Return the (X, Y) coordinate for the center point of the cell that contains the specified text.  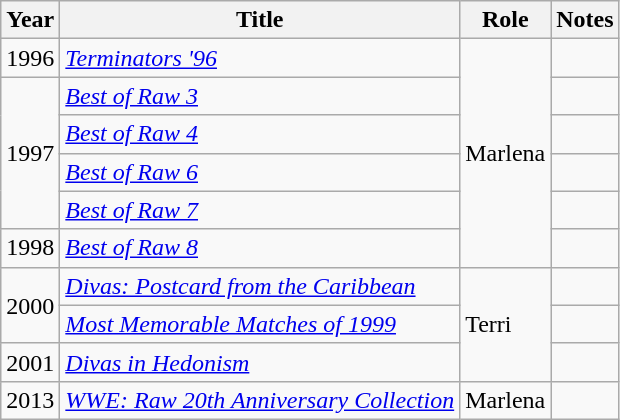
Role (506, 20)
1998 (30, 248)
1997 (30, 153)
Divas: Postcard from the Caribbean (260, 286)
Best of Raw 4 (260, 134)
Most Memorable Matches of 1999 (260, 324)
1996 (30, 58)
Best of Raw 7 (260, 210)
Year (30, 20)
2001 (30, 362)
WWE: Raw 20th Anniversary Collection (260, 400)
Divas in Hedonism (260, 362)
Title (260, 20)
Best of Raw 8 (260, 248)
Terri (506, 324)
2013 (30, 400)
Terminators '96 (260, 58)
Best of Raw 3 (260, 96)
2000 (30, 305)
Best of Raw 6 (260, 172)
Notes (585, 20)
